Search for the cell housing the specified text and yield its [x, y] center coordinate. 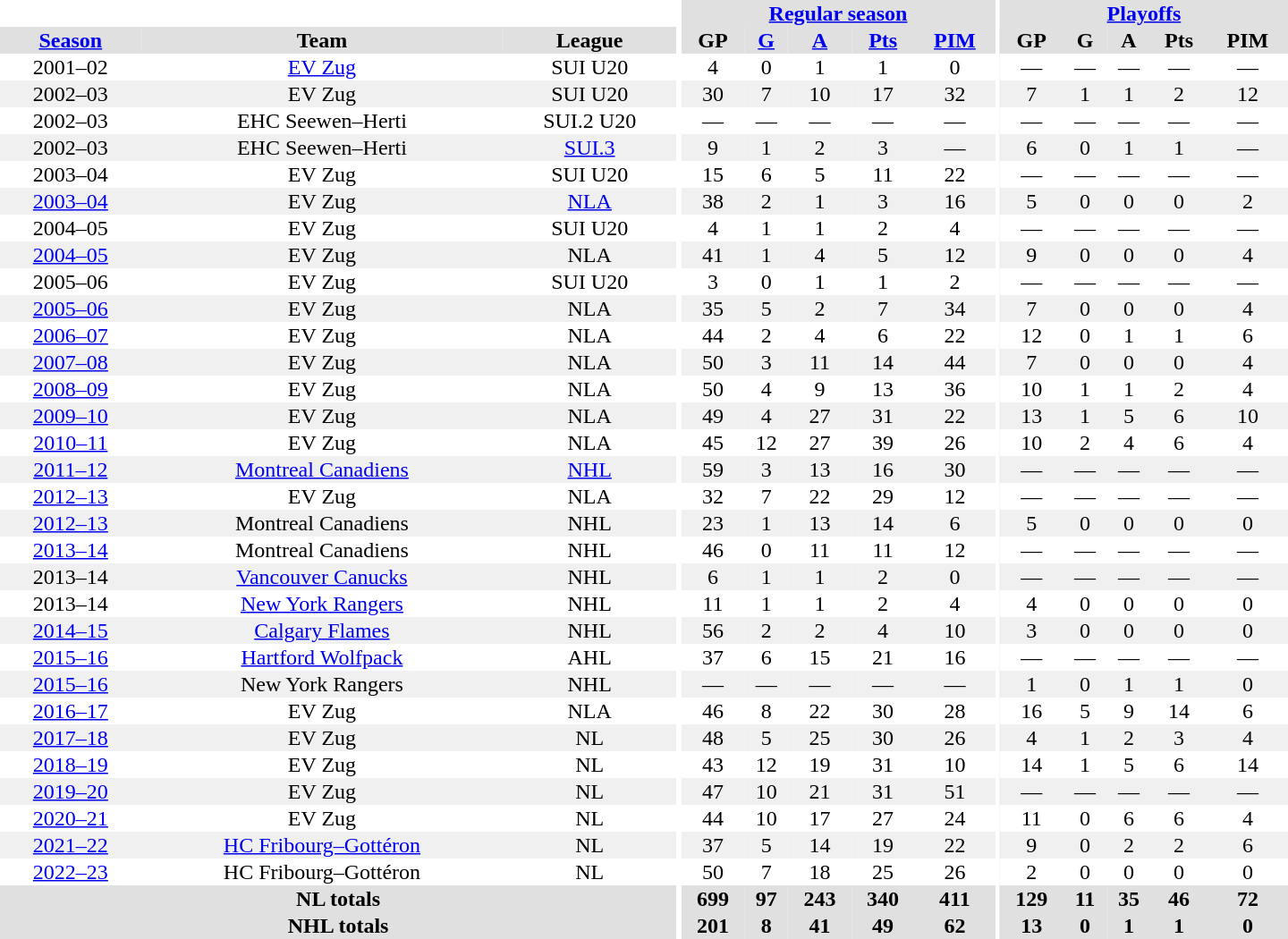
2016–17 [71, 711]
59 [714, 469]
2007–08 [71, 362]
2022–23 [71, 872]
2008–09 [71, 389]
62 [954, 926]
129 [1032, 899]
48 [714, 738]
Vancouver Canucks [322, 577]
23 [714, 523]
201 [714, 926]
NHL totals [338, 926]
243 [819, 899]
Playoffs [1144, 13]
2001–02 [71, 67]
43 [714, 765]
24 [954, 818]
2011–12 [71, 469]
699 [714, 899]
18 [819, 872]
2019–20 [71, 791]
45 [714, 443]
47 [714, 791]
28 [954, 711]
AHL [589, 657]
2017–18 [71, 738]
SUI.3 [589, 148]
411 [954, 899]
29 [884, 496]
2018–19 [71, 765]
League [589, 40]
2014–15 [71, 630]
56 [714, 630]
SUI.2 U20 [589, 121]
2010–11 [71, 443]
72 [1248, 899]
38 [714, 201]
2006–07 [71, 335]
Hartford Wolfpack [322, 657]
Regular season [839, 13]
Team [322, 40]
Calgary Flames [322, 630]
340 [884, 899]
Season [71, 40]
97 [766, 899]
2020–21 [71, 818]
36 [954, 389]
2021–22 [71, 845]
2009–10 [71, 416]
39 [884, 443]
51 [954, 791]
34 [954, 309]
NL totals [338, 899]
